From the cell containing the given text, extract its center point as (X, Y) coordinate. 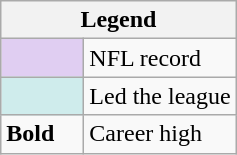
Legend (118, 20)
Bold (42, 134)
Led the league (160, 96)
Career high (160, 134)
NFL record (160, 58)
